Search for the cell housing the specified text and yield its [x, y] center coordinate. 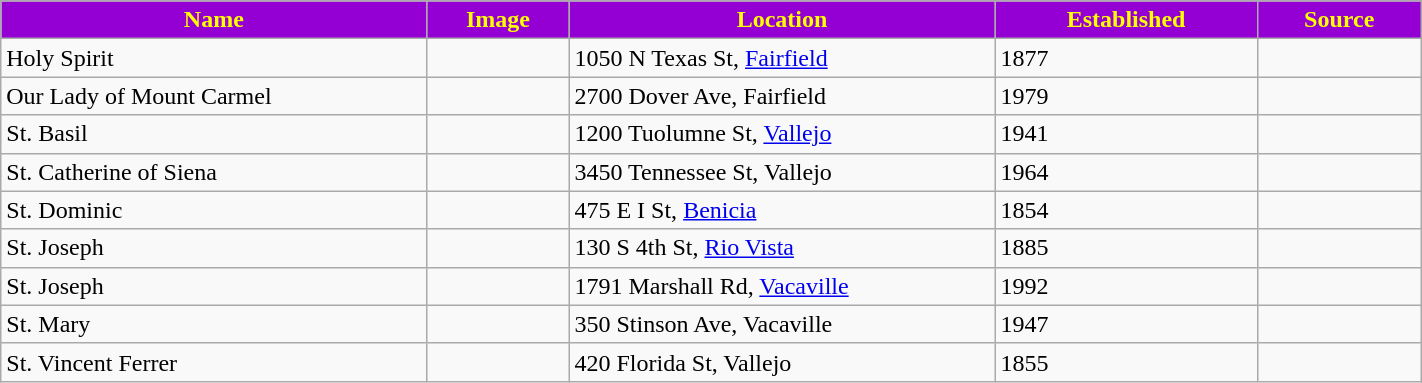
Holy Spirit [214, 58]
1941 [1126, 134]
2700 Dover Ave, Fairfield [782, 96]
1200 Tuolumne St, Vallejo [782, 134]
350 Stinson Ave, Vacaville [782, 324]
St. Catherine of Siena [214, 172]
1050 N Texas St, Fairfield [782, 58]
Our Lady of Mount Carmel [214, 96]
1979 [1126, 96]
3450 Tennessee St, Vallejo [782, 172]
Image [498, 20]
130 S 4th St, Rio Vista [782, 248]
Name [214, 20]
475 E I St, Benicia [782, 210]
1885 [1126, 248]
1854 [1126, 210]
Location [782, 20]
420 Florida St, Vallejo [782, 362]
1791 Marshall Rd, Vacaville [782, 286]
St. Mary [214, 324]
Source [1339, 20]
St. Basil [214, 134]
1992 [1126, 286]
1947 [1126, 324]
1964 [1126, 172]
Established [1126, 20]
St. Dominic [214, 210]
1855 [1126, 362]
1877 [1126, 58]
St. Vincent Ferrer [214, 362]
